Output the [X, Y] coordinate of the center of the cell containing the given text.  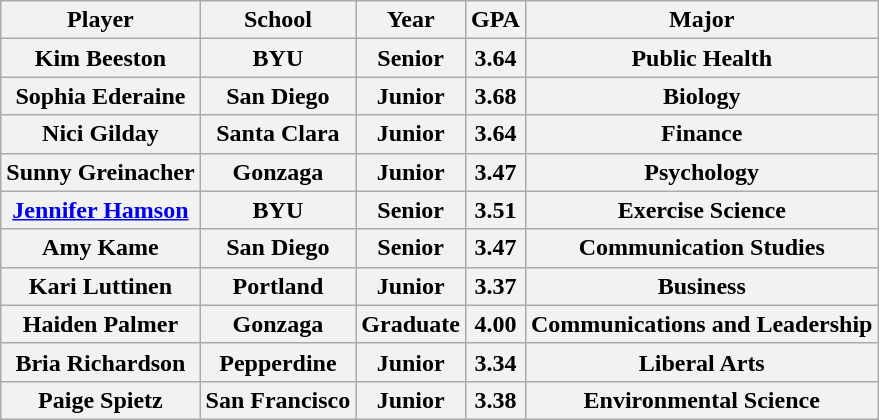
Communication Studies [701, 248]
Sunny Greinacher [100, 172]
Liberal Arts [701, 362]
Communications and Leadership [701, 324]
Finance [701, 134]
School [278, 20]
Public Health [701, 58]
4.00 [496, 324]
3.37 [496, 286]
Bria Richardson [100, 362]
Portland [278, 286]
Environmental Science [701, 400]
Paige Spietz [100, 400]
3.51 [496, 210]
Player [100, 20]
3.34 [496, 362]
Nici Gilday [100, 134]
Kim Beeston [100, 58]
San Francisco [278, 400]
Pepperdine [278, 362]
Year [411, 20]
Santa Clara [278, 134]
Amy Kame [100, 248]
Haiden Palmer [100, 324]
Major [701, 20]
Psychology [701, 172]
Kari Luttinen [100, 286]
Sophia Ederaine [100, 96]
Graduate [411, 324]
Business [701, 286]
Exercise Science [701, 210]
GPA [496, 20]
Biology [701, 96]
Jennifer Hamson [100, 210]
3.68 [496, 96]
3.38 [496, 400]
